Locate the cell with the specified text and output its [x, y] center coordinate. 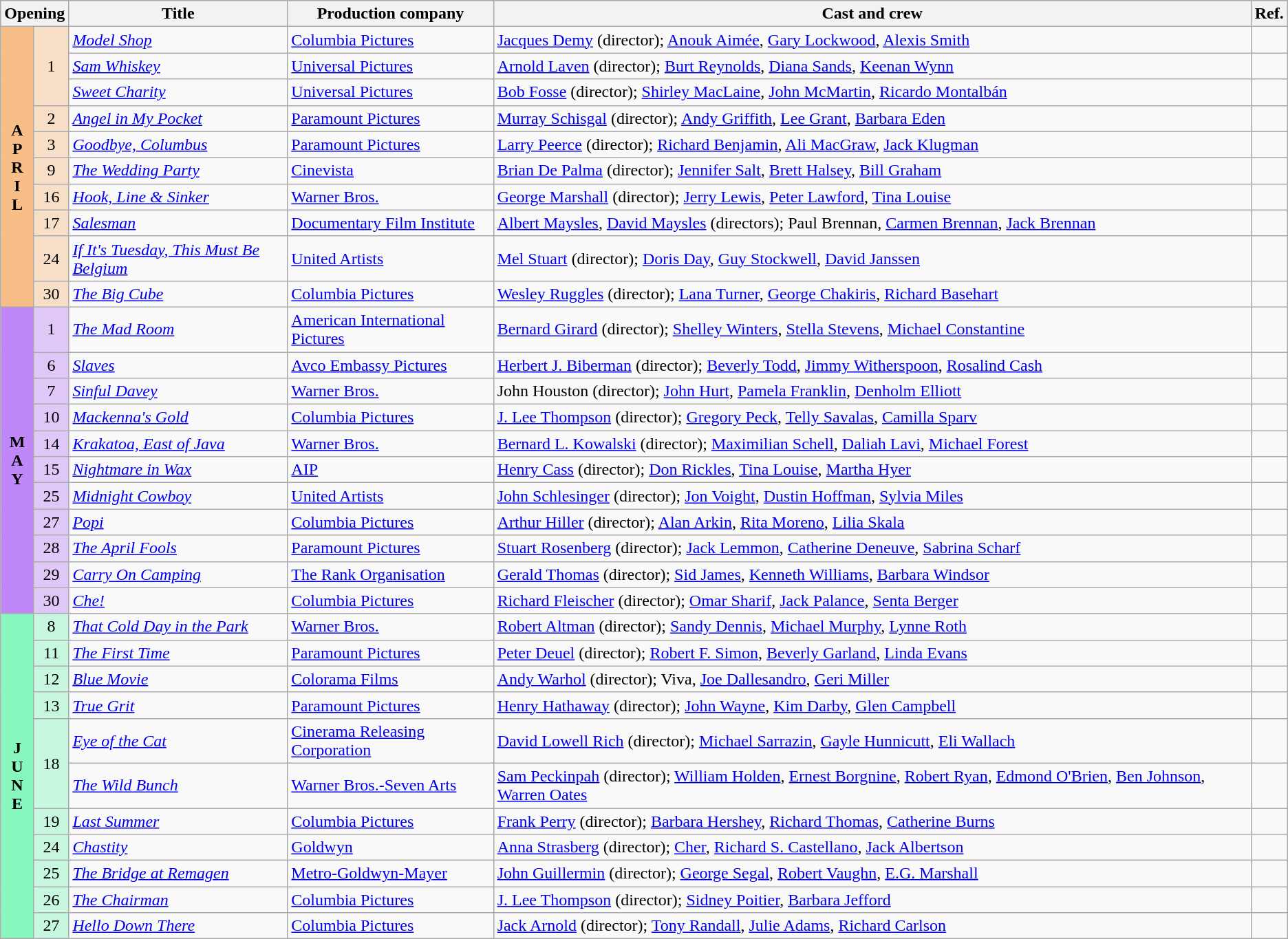
The Wedding Party [178, 171]
Sinful Davey [178, 391]
That Cold Day in the Park [178, 627]
Popi [178, 522]
John Guillermin (director); George Segal, Robert Vaughn, E.G. Marshall [872, 874]
Colorama Films [391, 679]
Larry Peerce (director); Richard Benjamin, Ali MacGraw, Jack Klugman [872, 144]
Carry On Camping [178, 574]
7 [51, 391]
Cinevista [391, 171]
John Schlesinger (director); Jon Voight, Dustin Hoffman, Sylvia Miles [872, 496]
Robert Altman (director); Sandy Dennis, Michael Murphy, Lynne Roth [872, 627]
29 [51, 574]
Documentary Film Institute [391, 223]
18 [51, 763]
13 [51, 705]
Stuart Rosenberg (director); Jack Lemmon, Catherine Deneuve, Sabrina Scharf [872, 548]
Henry Cass (director); Don Rickles, Tina Louise, Martha Hyer [872, 470]
19 [51, 821]
Slaves [178, 365]
Brian De Palma (director); Jennifer Salt, Brett Halsey, Bill Graham [872, 171]
John Houston (director); John Hurt, Pamela Franklin, Denholm Elliott [872, 391]
Bernard L. Kowalski (director); Maximilian Schell, Daliah Lavi, Michael Forest [872, 444]
Angel in My Pocket [178, 118]
J. Lee Thompson (director); Sidney Poitier, Barbara Jefford [872, 900]
APRIL [18, 167]
George Marshall (director); Jerry Lewis, Peter Lawford, Tina Louise [872, 197]
Cast and crew [872, 14]
Peter Deuel (director); Robert F. Simon, Beverly Garland, Linda Evans [872, 653]
26 [51, 900]
2 [51, 118]
Salesman [178, 223]
Frank Perry (director); Barbara Hershey, Richard Thomas, Catherine Burns [872, 821]
Avco Embassy Pictures [391, 365]
Herbert J. Biberman (director); Beverly Todd, Jimmy Witherspoon, Rosalind Cash [872, 365]
Richard Fleischer (director); Omar Sharif, Jack Palance, Senta Berger [872, 601]
Opening [34, 14]
Hook, Line & Sinker [178, 197]
Andy Warhol (director); Viva, Joe Dallesandro, Geri Miller [872, 679]
Mackenna's Gold [178, 418]
The Wild Bunch [178, 786]
JUNE [18, 776]
J. Lee Thompson (director); Gregory Peck, Telly Savalas, Camilla Sparv [872, 418]
9 [51, 171]
David Lowell Rich (director); Michael Sarrazin, Gayle Hunnicutt, Eli Wallach [872, 740]
Eye of the Cat [178, 740]
The First Time [178, 653]
Title [178, 14]
The Mad Room [178, 329]
11 [51, 653]
Hello Down There [178, 926]
8 [51, 627]
True Grit [178, 705]
Arthur Hiller (director); Alan Arkin, Rita Moreno, Lilia Skala [872, 522]
The April Fools [178, 548]
Cinerama Releasing Corporation [391, 740]
Henry Hathaway (director); John Wayne, Kim Darby, Glen Campbell [872, 705]
Mel Stuart (director); Doris Day, Guy Stockwell, David Janssen [872, 259]
The Big Cube [178, 294]
Bob Fosse (director); Shirley MacLaine, John McMartin, Ricardo Montalbán [872, 92]
Blue Movie [178, 679]
3 [51, 144]
Jack Arnold (director); Tony Randall, Julie Adams, Richard Carlson [872, 926]
14 [51, 444]
Arnold Laven (director); Burt Reynolds, Diana Sands, Keenan Wynn [872, 66]
17 [51, 223]
Ref. [1269, 14]
If It's Tuesday, This Must Be Belgium [178, 259]
The Bridge at Remagen [178, 874]
15 [51, 470]
Midnight Cowboy [178, 496]
Murray Schisgal (director); Andy Griffith, Lee Grant, Barbara Eden [872, 118]
Warner Bros.-Seven Arts [391, 786]
Metro-Goldwyn-Mayer [391, 874]
Jacques Demy (director); Anouk Aimée, Gary Lockwood, Alexis Smith [872, 40]
Sam Peckinpah (director); William Holden, Ernest Borgnine, Robert Ryan, Edmond O'Brien, Ben Johnson, Warren Oates [872, 786]
Nightmare in Wax [178, 470]
Sam Whiskey [178, 66]
Wesley Ruggles (director); Lana Turner, George Chakiris, Richard Basehart [872, 294]
Krakatoa, East of Java [178, 444]
Albert Maysles, David Maysles (directors); Paul Brennan, Carmen Brennan, Jack Brennan [872, 223]
Chastity [178, 848]
AIP [391, 470]
Last Summer [178, 821]
16 [51, 197]
10 [51, 418]
Model Shop [178, 40]
The Rank Organisation [391, 574]
Goodbye, Columbus [178, 144]
American International Pictures [391, 329]
6 [51, 365]
Sweet Charity [178, 92]
The Chairman [178, 900]
Anna Strasberg (director); Cher, Richard S. Castellano, Jack Albertson [872, 848]
MAY [18, 460]
Che! [178, 601]
Goldwyn [391, 848]
12 [51, 679]
Gerald Thomas (director); Sid James, Kenneth Williams, Barbara Windsor [872, 574]
Bernard Girard (director); Shelley Winters, Stella Stevens, Michael Constantine [872, 329]
28 [51, 548]
Production company [391, 14]
